Identify which cell holds the provided text, then report its [x, y] central coordinate. 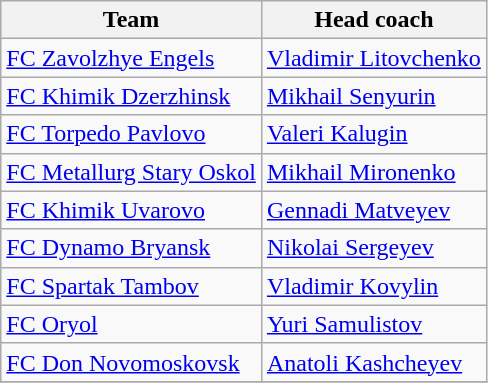
FC Metallurg Stary Oskol [132, 172]
FC Dynamo Bryansk [132, 248]
Yuri Samulistov [374, 324]
FC Zavolzhye Engels [132, 58]
Team [132, 20]
FC Spartak Tambov [132, 286]
FC Oryol [132, 324]
Gennadi Matveyev [374, 210]
Anatoli Kashcheyev [374, 362]
FC Don Novomoskovsk [132, 362]
FC Torpedo Pavlovo [132, 134]
Mikhail Senyurin [374, 96]
Head coach [374, 20]
Mikhail Mironenko [374, 172]
Nikolai Sergeyev [374, 248]
Vladimir Litovchenko [374, 58]
Vladimir Kovylin [374, 286]
FC Khimik Dzerzhinsk [132, 96]
Valeri Kalugin [374, 134]
FC Khimik Uvarovo [132, 210]
